Return the (x, y) coordinate for the center point of the cell that contains the specified text.  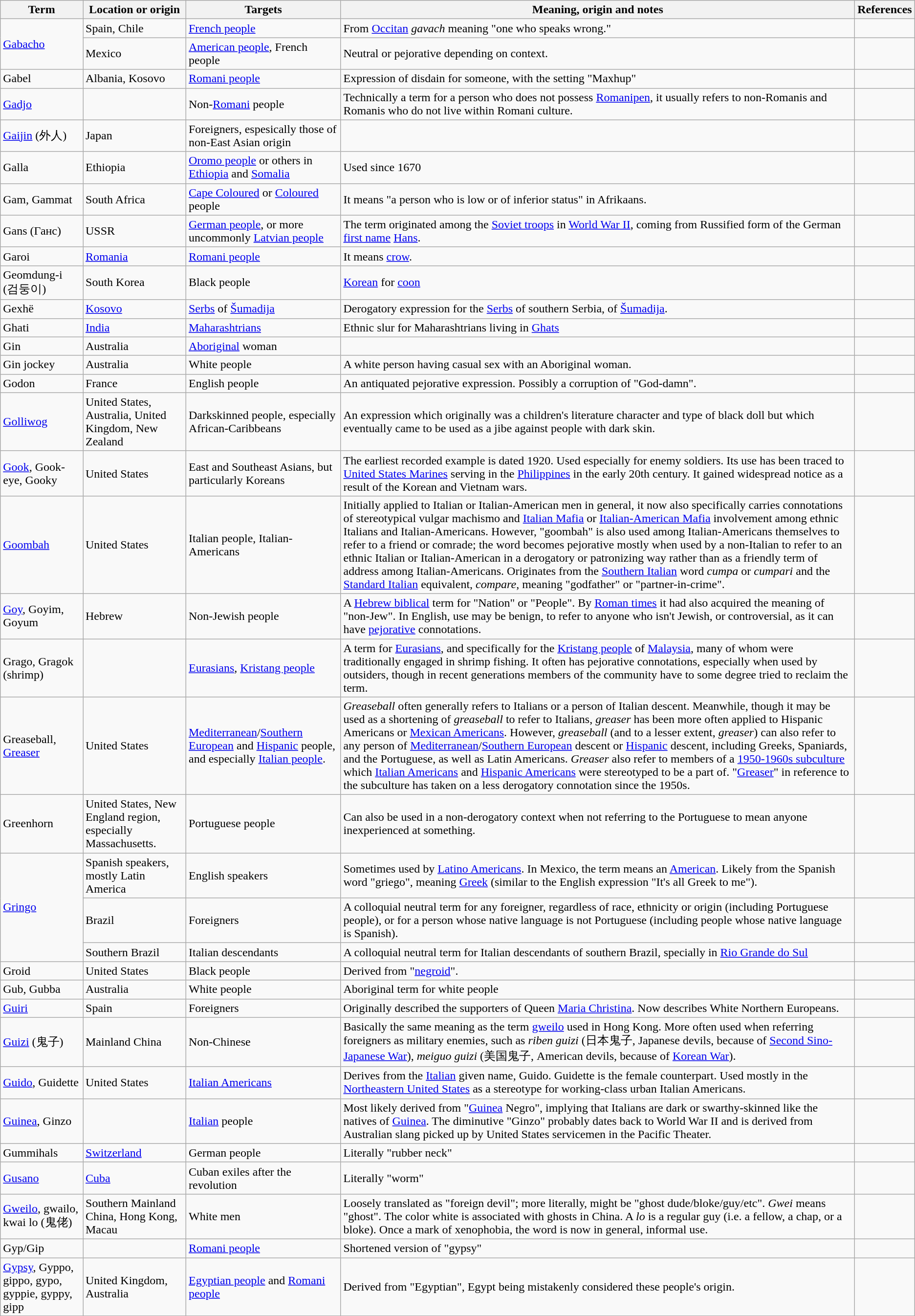
Gub, Gubba (42, 989)
Mediterranean/Southern European and Hispanic people, and especially Italian people. (263, 746)
Guinea, Ginzo (42, 1121)
Foreigners, espesically those of non-East Asian origin (263, 136)
United States, Australia, United Kingdom, New Zealand (135, 421)
Expression of disdain for someone, with the setting "Maxhup" (598, 79)
Mainland China (135, 1042)
Greenhorn (42, 824)
Gin (42, 346)
Southern Brazil (135, 952)
Spanish speakers, mostly Latin America (135, 876)
Derived from "Egyptian", Egypt being mistakenly considered these people's origin. (598, 1287)
Gam, Gammat (42, 199)
Guizi (鬼子) (42, 1042)
It means "a person who is low or of inferior status" in Afrikaans. (598, 199)
Used since 1670 (598, 167)
United Kingdom, Australia (135, 1287)
Gringo (42, 907)
An antiquated pejorative expression. Possibly a corruption of "God-damn". (598, 383)
Gusano (42, 1178)
Can also be used in a non-derogatory context when not referring to the Portuguese to mean anyone inexperienced at something. (598, 824)
Term (42, 10)
Godon (42, 383)
Groid (42, 971)
The term originated among the Soviet troops in World War II, coming from Russified form of the German first name Hans. (598, 231)
Gaijin (外人) (42, 136)
Grago, Gragok (shrimp) (42, 668)
Serbs of Šumadija (263, 309)
Aboriginal woman (263, 346)
Ghati (42, 328)
East and Southeast Asians, but particularly Koreans (263, 473)
Gabel (42, 79)
American people, French people (263, 54)
White men (263, 1216)
Cape Coloured or Coloured people (263, 199)
Literally "rubber neck" (598, 1153)
Aboriginal term for white people (598, 989)
Garoi (42, 256)
Gypsy, Gyppo, gippo, gypo, gyppie, gyppy, gipp (42, 1287)
Maharashtrians (263, 328)
Spain (135, 1008)
Gweilo, gwailo, kwai lo (鬼佬) (42, 1216)
Gans (Ганс) (42, 231)
Non-Jewish people (263, 616)
Technically a term for a person who does not possess Romanipen, it usually refers to non-Romanis and Romanis who do not live within Romani culture. (598, 104)
From Occitan gavach meaning "one who speaks wrong." (598, 28)
Literally "worm" (598, 1178)
Gook, Gook-eye, Gooky (42, 473)
Italian people (263, 1121)
Italian Americans (263, 1082)
Gummihals (42, 1153)
Location or origin (135, 10)
Gexhë (42, 309)
Goombah (42, 545)
Cuba (135, 1178)
English speakers (263, 876)
German people (263, 1153)
Romania (135, 256)
Ethnic slur for Maharashtrians living in Ghats (598, 328)
Southern Mainland China, Hong Kong, Macau (135, 1216)
Darkskinned people, especially African-Caribbeans (263, 421)
Derogatory expression for the Serbs of southern Serbia, of Šumadija. (598, 309)
Gyp/Gip (42, 1248)
Gabacho (42, 44)
Geomdung-i (검둥이) (42, 283)
Switzerland (135, 1153)
Meaning, origin and notes (598, 10)
Mexico (135, 54)
Italian people, Italian-Americans (263, 545)
Kosovo (135, 309)
Golliwog (42, 421)
Japan (135, 136)
Galla (42, 167)
Ethiopia (135, 167)
Neutral or pejorative depending on context. (598, 54)
USSR (135, 231)
Guiri (42, 1008)
Shortened version of "gypsy" (598, 1248)
Greaseball, Greaser (42, 746)
Derived from "negroid". (598, 971)
Non-Romani people (263, 104)
A colloquial neutral term for Italian descendants of southern Brazil, specially in Rio Grande do Sul (598, 952)
Oromo people or others in Ethiopia and Somalia (263, 167)
Cuban exiles after the revolution (263, 1178)
Spain, Chile (135, 28)
South Korea (135, 283)
Gin jockey (42, 365)
Non-Chinese (263, 1042)
France (135, 383)
Gadjo (42, 104)
Eurasians, Kristang people (263, 668)
French people (263, 28)
German people, or more uncommonly Latvian people (263, 231)
Guido, Guidette (42, 1082)
India (135, 328)
References (885, 10)
Brazil (135, 921)
United States, New England region, especially Massachusetts. (135, 824)
Goy, Goyim, Goyum (42, 616)
Portuguese people (263, 824)
Egyptian people and Romani people (263, 1287)
Targets (263, 10)
Originally described the supporters of Queen Maria Christina. Now describes White Northern Europeans. (598, 1008)
It means crow. (598, 256)
South Africa (135, 199)
A white person having casual sex with an Aboriginal woman. (598, 365)
Korean for coon (598, 283)
Hebrew (135, 616)
English people (263, 383)
Albania, Kosovo (135, 79)
Italian descendants (263, 952)
